Identify which cell holds the provided text, then report its [X, Y] central coordinate. 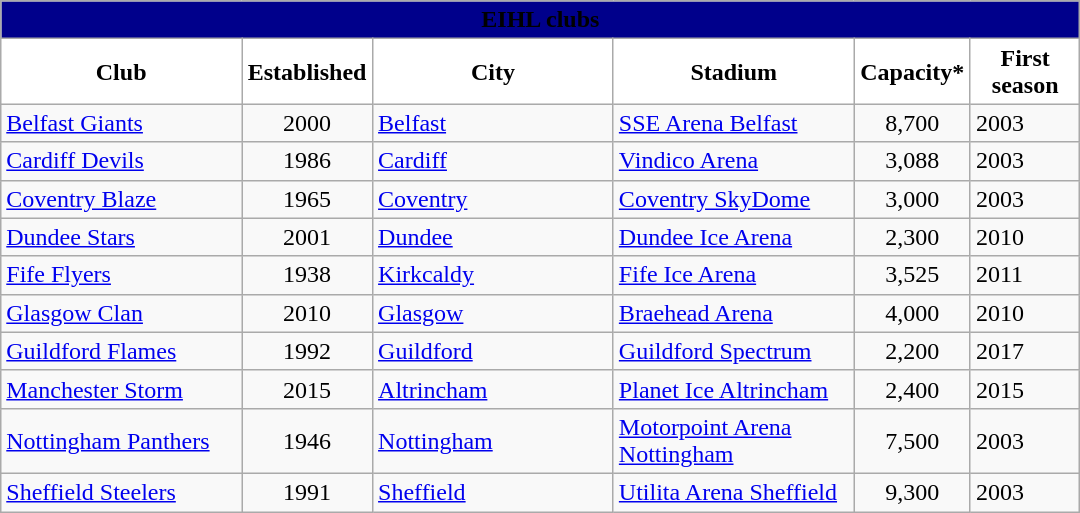
Guildford [494, 351]
3,000 [912, 199]
2001 [308, 237]
1938 [308, 275]
Vindico Arena [734, 161]
Fife Flyers [122, 275]
Dundee Stars [122, 237]
Motorpoint Arena Nottingham [734, 440]
9,300 [912, 492]
Manchester Storm [122, 389]
2,200 [912, 351]
2017 [1025, 351]
Nottingham Panthers [122, 440]
7,500 [912, 440]
Stadium [734, 72]
Cardiff Devils [122, 161]
Sheffield Steelers [122, 492]
Guildford Flames [122, 351]
2000 [308, 123]
Coventry Blaze [122, 199]
3,525 [912, 275]
1986 [308, 161]
3,088 [912, 161]
SSE Arena Belfast [734, 123]
Dundee Ice Arena [734, 237]
4,000 [912, 313]
Altrincham [494, 389]
Cardiff [494, 161]
Kirkcaldy [494, 275]
First season [1025, 72]
Guildford Spectrum [734, 351]
Fife Ice Arena [734, 275]
Utilita Arena Sheffield [734, 492]
Capacity* [912, 72]
Braehead Arena [734, 313]
2011 [1025, 275]
1965 [308, 199]
City [494, 72]
Glasgow [494, 313]
Coventry [494, 199]
Belfast Giants [122, 123]
Dundee [494, 237]
Glasgow Clan [122, 313]
Coventry SkyDome [734, 199]
1946 [308, 440]
Belfast [494, 123]
Planet Ice Altrincham [734, 389]
2,300 [912, 237]
Sheffield [494, 492]
Nottingham [494, 440]
1992 [308, 351]
8,700 [912, 123]
EIHL clubs [540, 20]
Club [122, 72]
Established [308, 72]
1991 [308, 492]
2,400 [912, 389]
